Return (X, Y) of the center of cell containing provided text 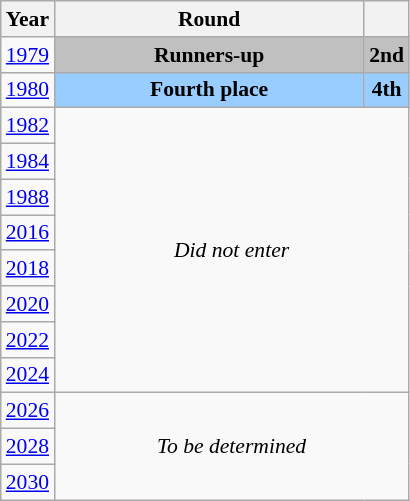
2020 (28, 304)
2018 (28, 269)
1979 (28, 55)
Did not enter (232, 250)
1988 (28, 197)
2026 (28, 411)
2nd (386, 55)
Runners-up (209, 55)
1982 (28, 126)
To be determined (232, 446)
2022 (28, 340)
1980 (28, 90)
2016 (28, 233)
2030 (28, 482)
Year (28, 19)
2028 (28, 447)
1984 (28, 162)
Fourth place (209, 90)
2024 (28, 375)
Round (209, 19)
4th (386, 90)
